Extract the (X, Y) coordinate from the center of the cell holding the provided text.  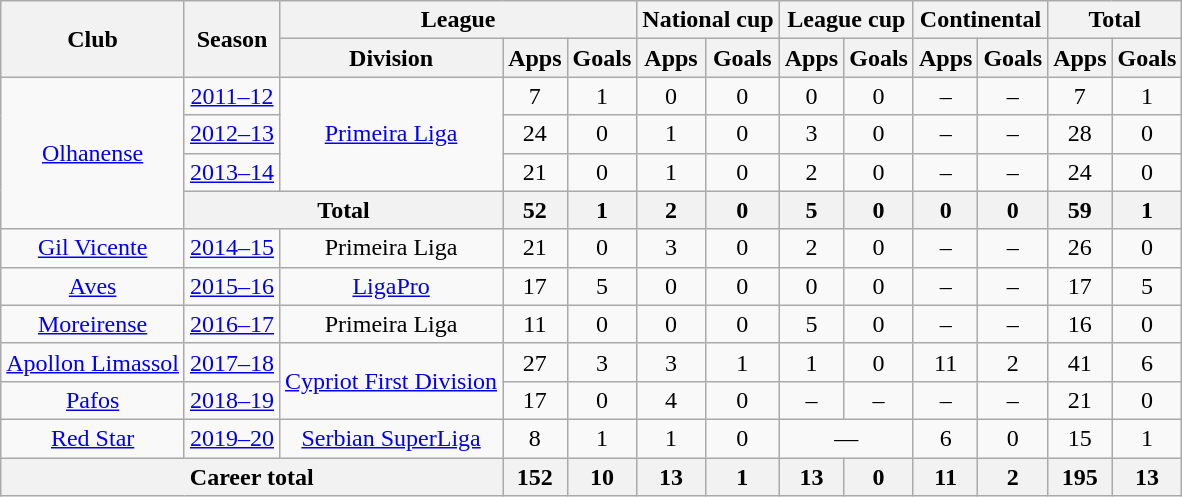
Moreirense (93, 324)
Season (232, 39)
Career total (252, 477)
26 (1080, 248)
Cypriot First Division (392, 381)
4 (671, 400)
2011–12 (232, 96)
2012–13 (232, 134)
195 (1080, 477)
2017–18 (232, 362)
27 (535, 362)
41 (1080, 362)
2019–20 (232, 438)
Apollon Limassol (93, 362)
Olhanense (93, 153)
28 (1080, 134)
59 (1080, 210)
Red Star (93, 438)
Gil Vicente (93, 248)
152 (535, 477)
League cup (846, 20)
League (458, 20)
Serbian SuperLiga (392, 438)
2015–16 (232, 286)
16 (1080, 324)
Continental (980, 20)
2013–14 (232, 172)
Aves (93, 286)
10 (602, 477)
52 (535, 210)
LigaPro (392, 286)
8 (535, 438)
— (846, 438)
Club (93, 39)
National cup (708, 20)
Pafos (93, 400)
15 (1080, 438)
2014–15 (232, 248)
Division (392, 58)
2016–17 (232, 324)
2018–19 (232, 400)
